Locate the cell with the specified text and output its (x, y) center coordinate. 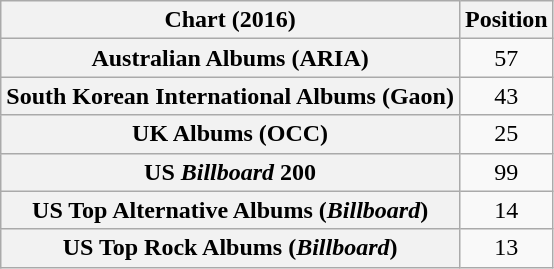
43 (506, 96)
Australian Albums (ARIA) (230, 58)
US Billboard 200 (230, 172)
25 (506, 134)
57 (506, 58)
99 (506, 172)
UK Albums (OCC) (230, 134)
South Korean International Albums (Gaon) (230, 96)
13 (506, 248)
Chart (2016) (230, 20)
Position (506, 20)
US Top Alternative Albums (Billboard) (230, 210)
14 (506, 210)
US Top Rock Albums (Billboard) (230, 248)
